Determine the [X, Y] coordinate at the center of the cell enclosing the given text.  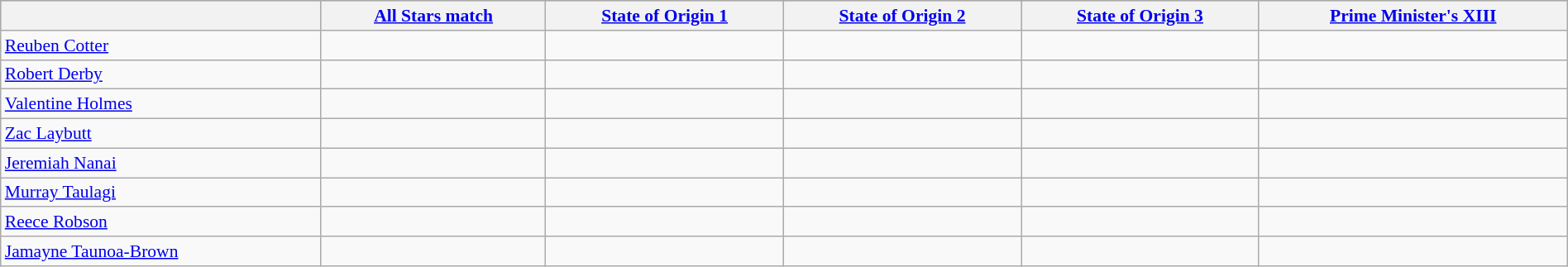
Reuben Cotter [161, 45]
State of Origin 3 [1140, 16]
Valentine Holmes [161, 104]
Reece Robson [161, 222]
Zac Laybutt [161, 134]
Jamayne Taunoa-Brown [161, 251]
All Stars match [433, 16]
Robert Derby [161, 74]
Murray Taulagi [161, 193]
State of Origin 2 [901, 16]
State of Origin 1 [665, 16]
Prime Minister's XIII [1413, 16]
Jeremiah Nanai [161, 163]
